Detect which cell encompasses the target text, then output its (X, Y) center coordinate. 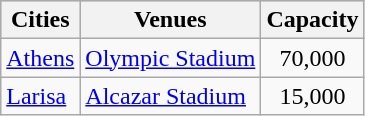
Alcazar Stadium (170, 96)
70,000 (312, 58)
Olympic Stadium (170, 58)
Athens (40, 58)
15,000 (312, 96)
Venues (170, 20)
Capacity (312, 20)
Cities (40, 20)
Larisa (40, 96)
